Extract the (x, y) coordinate from the center of the cell holding the provided text.  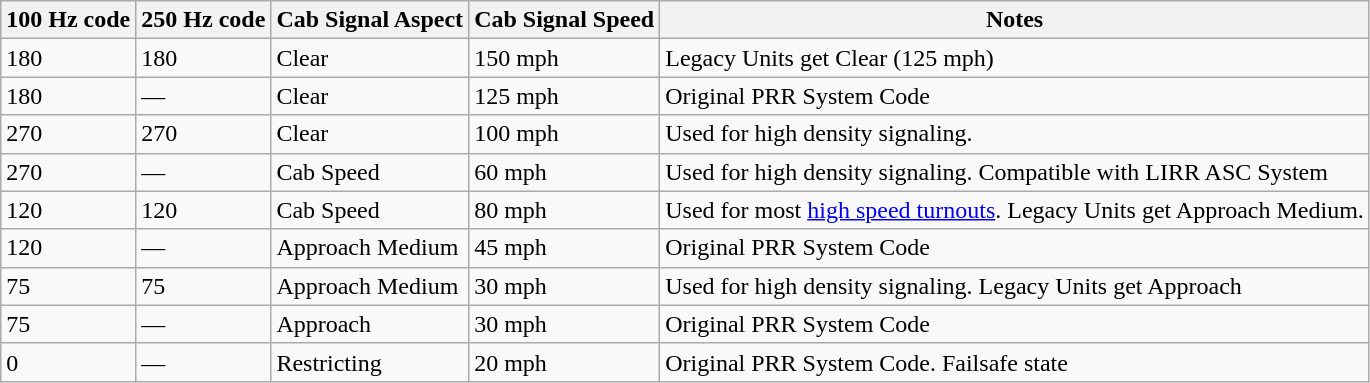
Notes (1015, 20)
100 mph (564, 134)
45 mph (564, 248)
Used for most high speed turnouts. Legacy Units get Approach Medium. (1015, 210)
250 Hz code (204, 20)
Legacy Units get Clear (125 mph) (1015, 58)
Used for high density signaling. (1015, 134)
Used for high density signaling. Legacy Units get Approach (1015, 286)
125 mph (564, 96)
20 mph (564, 362)
80 mph (564, 210)
Approach (370, 324)
Restricting (370, 362)
Used for high density signaling. Compatible with LIRR ASC System (1015, 172)
100 Hz code (68, 20)
0 (68, 362)
Cab Signal Aspect (370, 20)
60 mph (564, 172)
150 mph (564, 58)
Cab Signal Speed (564, 20)
Original PRR System Code. Failsafe state (1015, 362)
